Identify which cell holds the provided text, then report its (x, y) central coordinate. 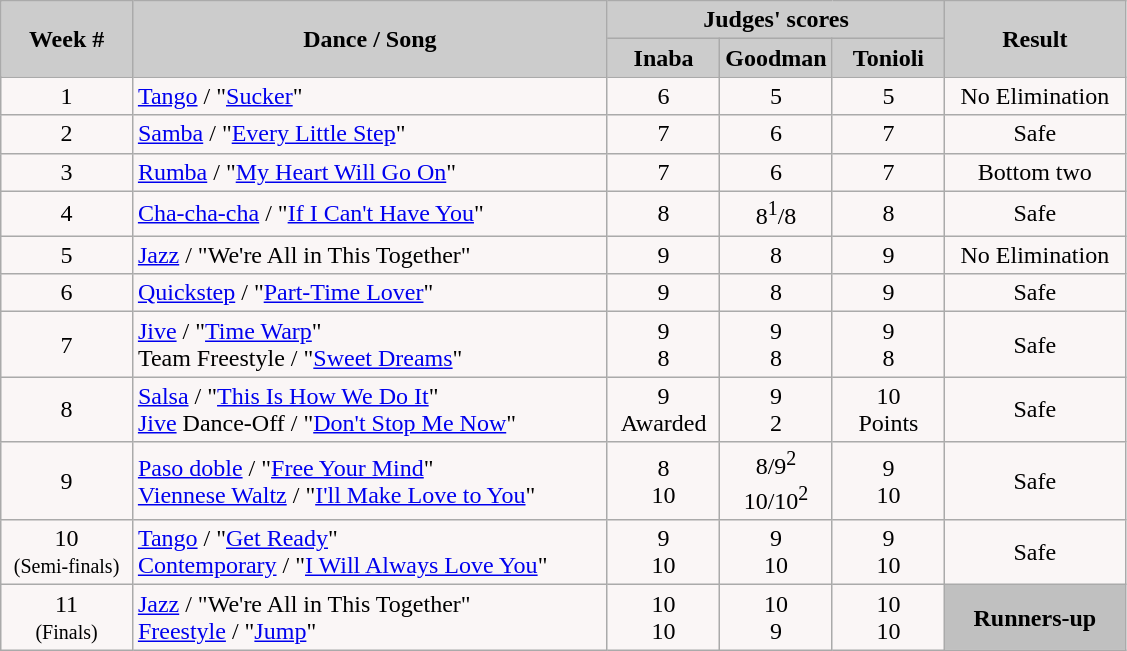
Rumba / "My Heart Will Go On" (370, 172)
Quickstep / "Part-Time Lover" (370, 293)
Runners-up (1035, 618)
Judges' scores (776, 20)
4 (67, 214)
Paso doble / "Free Your Mind"Viennese Waltz / "I'll Make Love to You" (370, 481)
9Awarded (663, 410)
Bottom two (1035, 172)
Jazz / "We're All in This Together" (370, 255)
1 (67, 96)
Samba / "Every Little Step" (370, 134)
Dance / Song (370, 39)
10(Semi-finals) (67, 552)
Tonioli (888, 58)
Week # (67, 39)
81/8 (776, 214)
92 (776, 410)
8/9210/102 (776, 481)
Goodman (776, 58)
Tango / "Sucker" (370, 96)
Result (1035, 39)
2 (67, 134)
Salsa / "This Is How We Do It"Jive Dance-Off / "Don't Stop Me Now" (370, 410)
Jive / "Time Warp"Team Freestyle / "Sweet Dreams" (370, 344)
Inaba (663, 58)
Cha-cha-cha / "If I Can't Have You" (370, 214)
10Points (888, 410)
Jazz / "We're All in This Together"Freestyle / "Jump" (370, 618)
3 (67, 172)
11(Finals) (67, 618)
Tango / "Get Ready"Contemporary / "I Will Always Love You" (370, 552)
810 (663, 481)
109 (776, 618)
